Locate the cell with the specified text and output its (x, y) center coordinate. 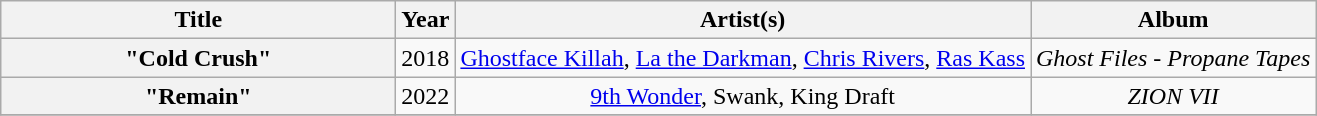
Album (1172, 20)
"Remain" (198, 96)
Artist(s) (743, 20)
2018 (426, 58)
9th Wonder, Swank, King Draft (743, 96)
2022 (426, 96)
"Cold Crush" (198, 58)
Ghostface Killah, La the Darkman, Chris Rivers, Ras Kass (743, 58)
Title (198, 20)
Year (426, 20)
ZION VII (1172, 96)
Ghost Files - Propane Tapes (1172, 58)
